From the cell containing the given text, extract its center point as [X, Y] coordinate. 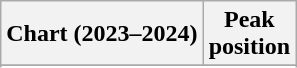
Chart (2023–2024) [102, 34]
Peakposition [249, 34]
